Locate the cell with the specified text and output its (x, y) center coordinate. 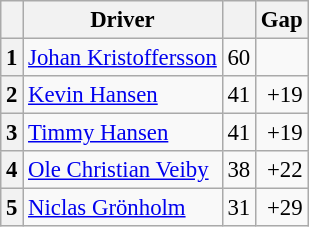
Gap (281, 20)
Kevin Hansen (122, 95)
2 (12, 95)
4 (12, 170)
5 (12, 208)
38 (238, 170)
Driver (122, 20)
Johan Kristoffersson (122, 58)
Timmy Hansen (122, 133)
3 (12, 133)
31 (238, 208)
Ole Christian Veiby (122, 170)
+29 (281, 208)
60 (238, 58)
Niclas Grönholm (122, 208)
1 (12, 58)
+22 (281, 170)
